Pinpoint the cell where the given text exists, returning its [x, y] midpoint coordinate. 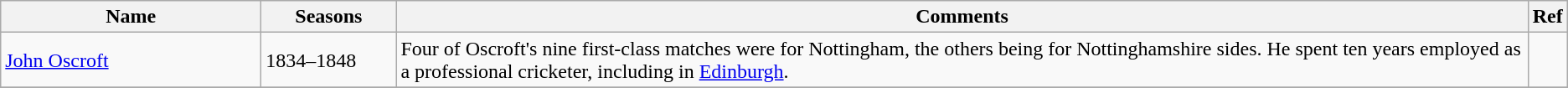
Seasons [328, 17]
Name [131, 17]
Comments [962, 17]
1834–1848 [328, 60]
Ref [1548, 17]
John Oscroft [131, 60]
